From the cell containing the given text, extract its center point as (X, Y) coordinate. 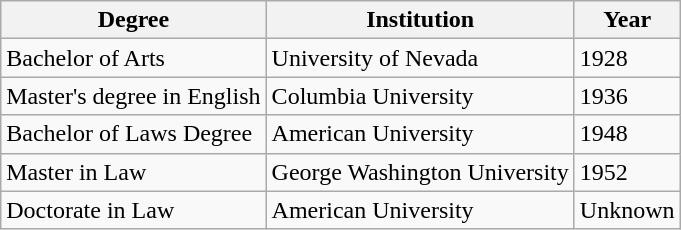
Degree (134, 20)
Bachelor of Laws Degree (134, 134)
Year (627, 20)
Columbia University (420, 96)
Master's degree in English (134, 96)
1948 (627, 134)
George Washington University (420, 172)
Unknown (627, 210)
Bachelor of Arts (134, 58)
1928 (627, 58)
1936 (627, 96)
Institution (420, 20)
University of Nevada (420, 58)
Master in Law (134, 172)
1952 (627, 172)
Doctorate in Law (134, 210)
